Provide the [x, y] coordinate of the cell's center where the given text is located.  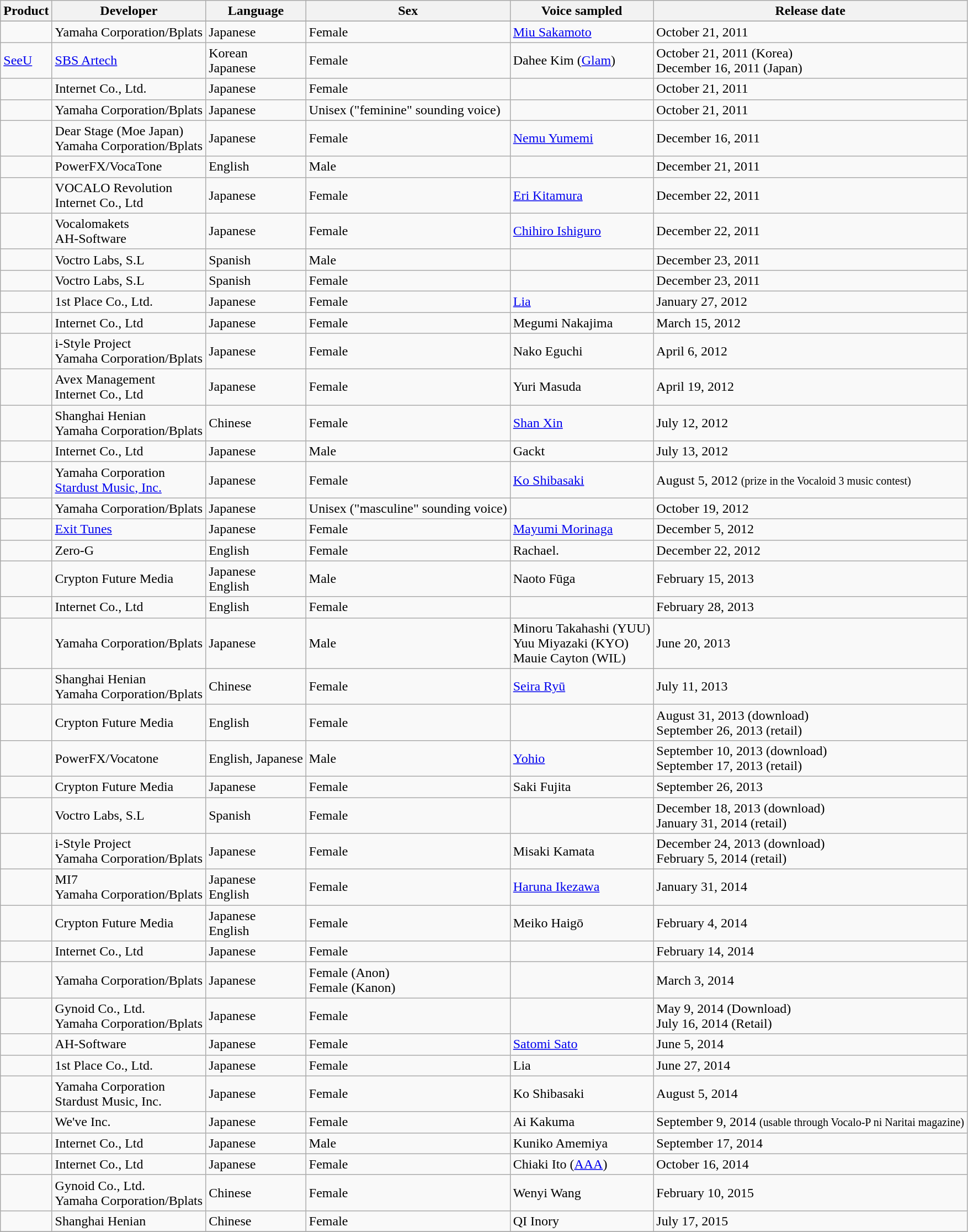
Yuri Masuda [582, 387]
October 21, 2011 (Korea)December 16, 2011 (Japan) [810, 61]
Avex ManagementInternet Co., Ltd [129, 387]
Megumi Nakajima [582, 323]
Gackt [582, 452]
Rachael. [582, 550]
Unisex ("feminine" sounding voice) [408, 110]
Minoru Takahashi (YUU)Yuu Miyazaki (KYO) Mauie Cayton (WIL) [582, 643]
VocalomaketsAH-Software [129, 231]
Female (Anon) Female (Kanon) [408, 980]
Wenyi Wang [582, 1192]
February 10, 2015 [810, 1192]
February 4, 2014 [810, 923]
QI Inory [582, 1221]
Mayumi Morinaga [582, 529]
Chihiro Ishiguro [582, 231]
July 12, 2012 [810, 423]
October 19, 2012 [810, 508]
April 6, 2012 [810, 351]
December 16, 2011 [810, 138]
January 27, 2012 [810, 301]
Seira Ryū [582, 687]
SBS Artech [129, 61]
September 26, 2013 [810, 787]
June 5, 2014 [810, 1044]
Nako Eguchi [582, 351]
MI7Yamaha Corporation/Bplats [129, 888]
Meiko Haigō [582, 923]
July 13, 2012 [810, 452]
June 27, 2014 [810, 1065]
December 21, 2011 [810, 167]
English, Japanese [256, 758]
December 18, 2013 (download)January 31, 2014 (retail) [810, 815]
Saki Fujita [582, 787]
Dahee Kim (Glam) [582, 61]
December 5, 2012 [810, 529]
PowerFX/VocaTone [129, 167]
May 9, 2014 (Download)July 16, 2014 (Retail) [810, 1016]
October 16, 2014 [810, 1164]
Zero-G [129, 550]
January 31, 2014 [810, 888]
December 24, 2013 (download)February 5, 2014 (retail) [810, 851]
December 22, 2012 [810, 550]
Product [26, 11]
August 31, 2013 (download)September 26, 2013 (retail) [810, 722]
Kuniko Amemiya [582, 1143]
Developer [129, 11]
Unisex ("masculine" sounding voice) [408, 508]
August 5, 2014 [810, 1094]
Satomi Sato [582, 1044]
Internet Co., Ltd. [129, 89]
August 5, 2012 (prize in the Vocaloid 3 music contest) [810, 480]
April 19, 2012 [810, 387]
Dear Stage (Moe Japan)Yamaha Corporation/Bplats [129, 138]
July 11, 2013 [810, 687]
February 14, 2014 [810, 952]
Ai Kakuma [582, 1122]
Exit Tunes [129, 529]
Miu Sakamoto [582, 32]
We've Inc. [129, 1122]
Shanghai Henian [129, 1221]
March 3, 2014 [810, 980]
June 20, 2013 [810, 643]
Release date [810, 11]
Sex [408, 11]
VOCALO RevolutionInternet Co., Ltd [129, 195]
Haruna Ikezawa [582, 888]
Voice sampled [582, 11]
Nemu Yumemi [582, 138]
Naoto Fūga [582, 578]
AH-Software [129, 1044]
SeeU [26, 61]
March 15, 2012 [810, 323]
July 17, 2015 [810, 1221]
Language [256, 11]
Misaki Kamata [582, 851]
Yohio [582, 758]
September 17, 2014 [810, 1143]
Eri Kitamura [582, 195]
February 15, 2013 [810, 578]
PowerFX/Vocatone [129, 758]
September 9, 2014 (usable through Vocalo-P ni Naritai magazine) [810, 1122]
KoreanJapanese [256, 61]
Shan Xin [582, 423]
September 10, 2013 (download)September 17, 2013 (retail) [810, 758]
February 28, 2013 [810, 607]
Chiaki Ito (AAA) [582, 1164]
